Determine the (x, y) coordinate at the center of the cell enclosing the given text.  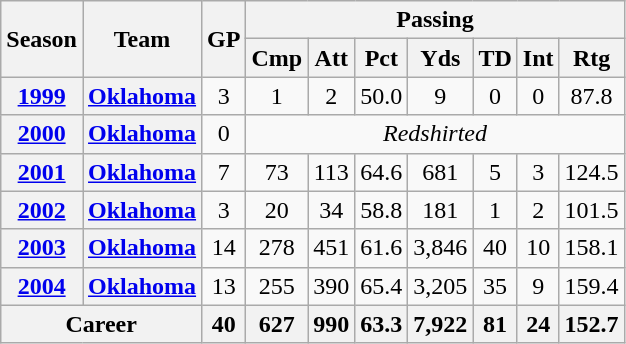
Team (142, 39)
TD (495, 58)
Season (42, 39)
35 (495, 286)
13 (224, 286)
2004 (42, 286)
Rtg (592, 58)
Yds (440, 58)
681 (440, 172)
2003 (42, 248)
2001 (42, 172)
255 (277, 286)
101.5 (592, 210)
3,846 (440, 248)
14 (224, 248)
1999 (42, 96)
Pct (382, 58)
87.8 (592, 96)
Int (538, 58)
64.6 (382, 172)
Redshirted (435, 134)
Passing (435, 20)
GP (224, 39)
63.3 (382, 324)
152.7 (592, 324)
65.4 (382, 286)
2000 (42, 134)
278 (277, 248)
390 (332, 286)
159.4 (592, 286)
73 (277, 172)
2002 (42, 210)
158.1 (592, 248)
Career (102, 324)
Cmp (277, 58)
3,205 (440, 286)
990 (332, 324)
20 (277, 210)
81 (495, 324)
61.6 (382, 248)
7,922 (440, 324)
181 (440, 210)
58.8 (382, 210)
113 (332, 172)
10 (538, 248)
7 (224, 172)
451 (332, 248)
627 (277, 324)
Att (332, 58)
34 (332, 210)
50.0 (382, 96)
5 (495, 172)
24 (538, 324)
124.5 (592, 172)
